Search for the cell housing the specified text and yield its (X, Y) center coordinate. 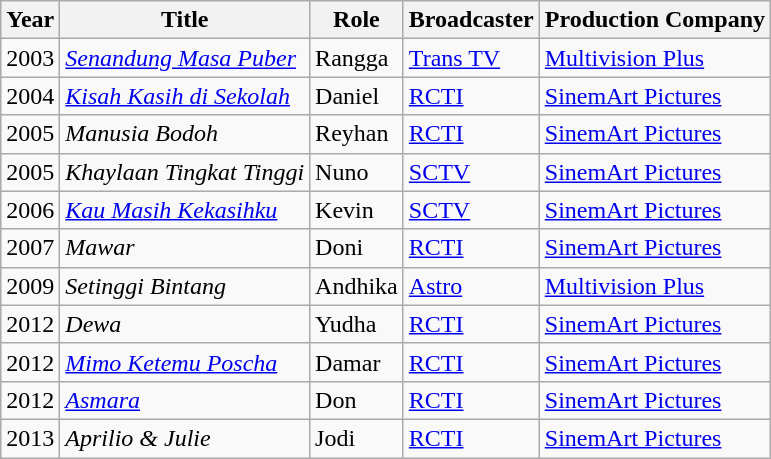
Manusia Bodoh (185, 134)
Nuno (357, 172)
2003 (30, 58)
Reyhan (357, 134)
Yudha (357, 324)
2006 (30, 210)
Asmara (185, 400)
Andhika (357, 286)
2009 (30, 286)
Role (357, 20)
Astro (471, 286)
Mimo Ketemu Poscha (185, 362)
Aprilio & Julie (185, 438)
Kau Masih Kekasihku (185, 210)
Setinggi Bintang (185, 286)
Jodi (357, 438)
Rangga (357, 58)
Don (357, 400)
Trans TV (471, 58)
Khaylaan Tingkat Tinggi (185, 172)
Daniel (357, 96)
Damar (357, 362)
2013 (30, 438)
Kisah Kasih di Sekolah (185, 96)
Broadcaster (471, 20)
Dewa (185, 324)
Doni (357, 248)
Senandung Masa Puber (185, 58)
Title (185, 20)
Mawar (185, 248)
Year (30, 20)
2004 (30, 96)
2007 (30, 248)
Kevin (357, 210)
Production Company (654, 20)
